Return the [x, y] coordinate for the center point of the cell that contains the specified text.  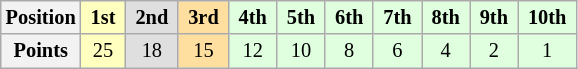
Points [41, 51]
4th [253, 17]
8th [446, 17]
10 [301, 51]
5th [301, 17]
6 [397, 51]
10th [547, 17]
12 [253, 51]
15 [203, 51]
7th [397, 17]
25 [104, 51]
1 [547, 51]
18 [152, 51]
Position [41, 17]
6th [349, 17]
2nd [152, 17]
8 [349, 51]
3rd [203, 17]
4 [446, 51]
9th [494, 17]
1st [104, 17]
2 [494, 51]
